Pinpoint the cell where the given text exists, returning its [X, Y] midpoint coordinate. 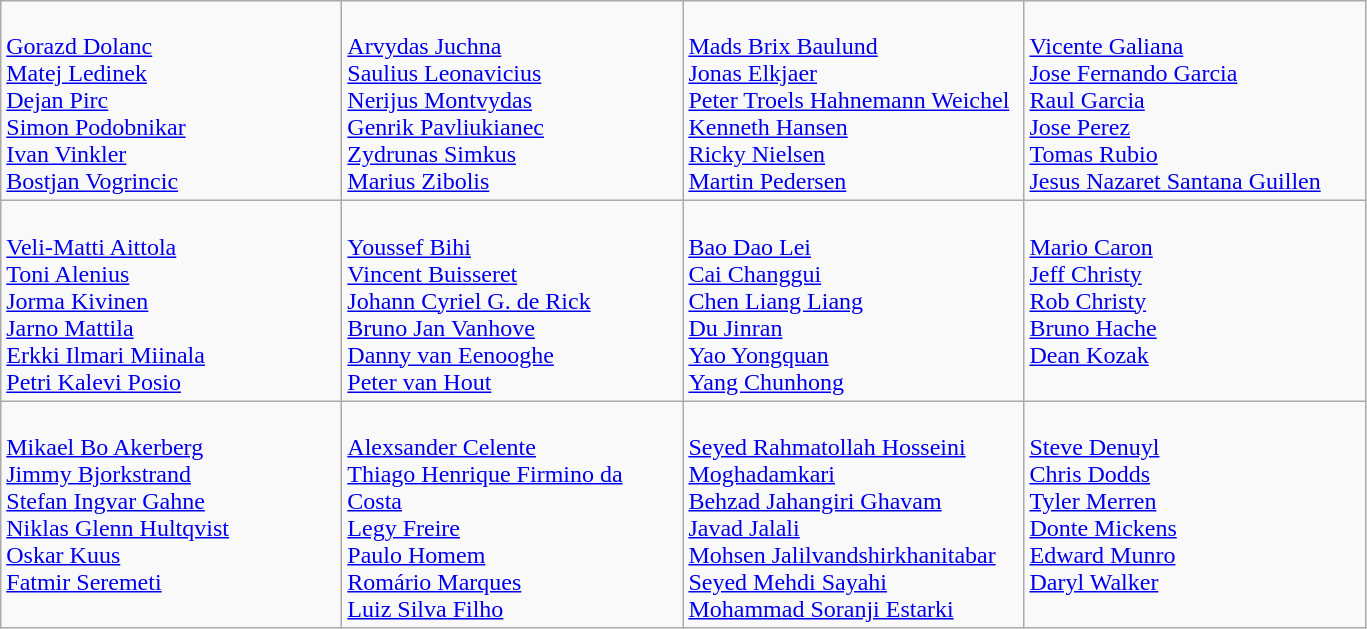
Arvydas Juchna Saulius Leonavicius Nerijus Montvydas Genrik Pavliukianec Zydrunas Simkus Marius Zibolis [512, 101]
Bao Dao Lei Cai Changgui Chen Liang Liang Du Jinran Yao Yongquan Yang Chunhong [854, 301]
Mads Brix Baulund Jonas Elkjaer Peter Troels Hahnemann Weichel Kenneth Hansen Ricky Nielsen Martin Pedersen [854, 101]
Youssef Bihi Vincent Buisseret Johann Cyriel G. de Rick Bruno Jan Vanhove Danny van Eenooghe Peter van Hout [512, 301]
Vicente Galiana Jose Fernando Garcia Raul Garcia Jose Perez Tomas Rubio Jesus Nazaret Santana Guillen [1194, 101]
Mikael Bo Akerberg Jimmy Bjorkstrand Stefan Ingvar Gahne Niklas Glenn Hultqvist Oskar Kuus Fatmir Seremeti [172, 514]
Mario Caron Jeff Christy Rob Christy Bruno Hache Dean Kozak [1194, 301]
Steve Denuyl Chris Dodds Tyler Merren Donte Mickens Edward Munro Daryl Walker [1194, 514]
Veli-Matti Aittola Toni Alenius Jorma Kivinen Jarno Mattila Erkki Ilmari Miinala Petri Kalevi Posio [172, 301]
Gorazd Dolanc Matej Ledinek Dejan Pirc Simon Podobnikar Ivan Vinkler Bostjan Vogrincic [172, 101]
Alexsander Celente Thiago Henrique Firmino da Costa Legy Freire Paulo Homem Romário Marques Luiz Silva Filho [512, 514]
